Determine the [x, y] coordinate at the center of the cell enclosing the given text.  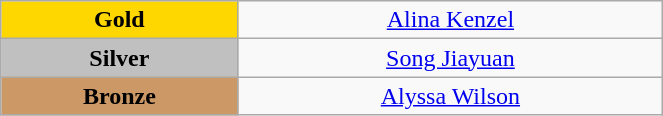
Bronze [120, 96]
Song Jiayuan [450, 58]
Alina Kenzel [450, 20]
Gold [120, 20]
Silver [120, 58]
Alyssa Wilson [450, 96]
